For the text-containing cell, return its midpoint in (X, Y) coordinate format. 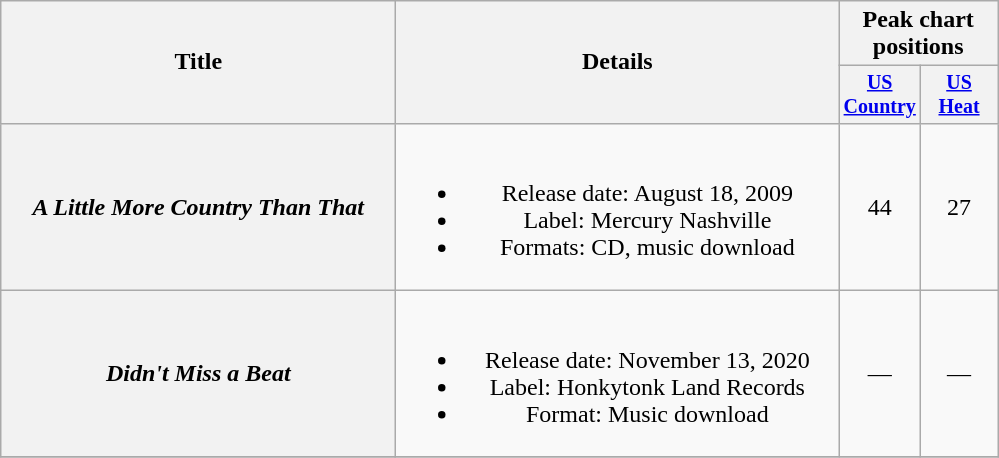
27 (960, 206)
Title (198, 62)
Peak chartpositions (918, 34)
USHeat (960, 94)
44 (880, 206)
Release date: November 13, 2020Label: Honkytonk Land RecordsFormat: Music download (618, 374)
US Country (880, 94)
A Little More Country Than That (198, 206)
Release date: August 18, 2009Label: Mercury NashvilleFormats: CD, music download (618, 206)
Didn't Miss a Beat (198, 374)
Details (618, 62)
